Extract the [X, Y] coordinate from the center of the cell holding the provided text.  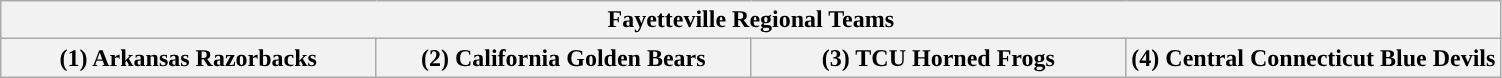
(1) Arkansas Razorbacks [188, 58]
(3) TCU Horned Frogs [938, 58]
(4) Central Connecticut Blue Devils [1314, 58]
(2) California Golden Bears [564, 58]
Fayetteville Regional Teams [751, 20]
